Provide the (X, Y) coordinate of the cell's center where the given text is located.  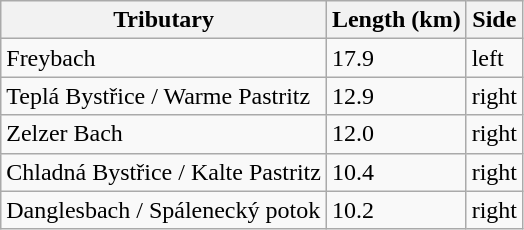
Tributary (164, 20)
10.4 (396, 172)
17.9 (396, 58)
Freybach (164, 58)
Length (km) (396, 20)
Chladná Bystřice / Kalte Pastritz (164, 172)
12.0 (396, 134)
Danglesbach / Spálenecký potok (164, 210)
left (494, 58)
10.2 (396, 210)
Teplá Bystřice / Warme Pastritz (164, 96)
12.9 (396, 96)
Zelzer Bach (164, 134)
Side (494, 20)
